Identify which cell holds the provided text, then report its [x, y] central coordinate. 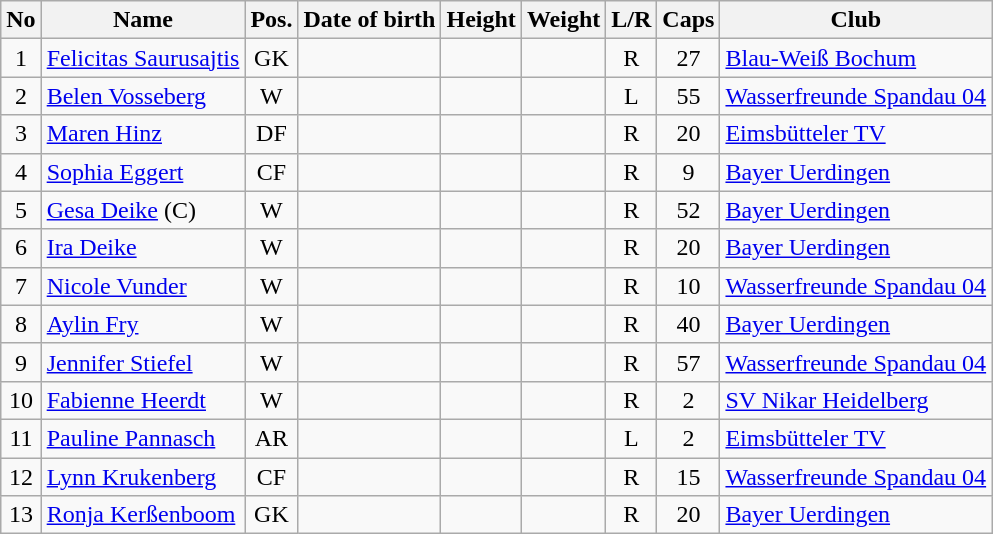
Aylin Fry [143, 324]
Jennifer Stiefel [143, 362]
27 [688, 58]
Belen Vosseberg [143, 96]
5 [21, 210]
L/R [632, 20]
Nicole Vunder [143, 286]
52 [688, 210]
Weight [563, 20]
1 [21, 58]
Felicitas Saurusajtis [143, 58]
Gesa Deike (C) [143, 210]
Lynn Krukenberg [143, 477]
3 [21, 134]
Ira Deike [143, 248]
Height [481, 20]
15 [688, 477]
12 [21, 477]
Date of birth [370, 20]
AR [272, 438]
55 [688, 96]
Sophia Eggert [143, 172]
Name [143, 20]
13 [21, 515]
Caps [688, 20]
6 [21, 248]
Pauline Pannasch [143, 438]
Pos. [272, 20]
Maren Hinz [143, 134]
40 [688, 324]
11 [21, 438]
DF [272, 134]
7 [21, 286]
8 [21, 324]
Fabienne Heerdt [143, 400]
Club [856, 20]
4 [21, 172]
57 [688, 362]
SV Nikar Heidelberg [856, 400]
Blau-Weiß Bochum [856, 58]
No [21, 20]
Ronja Kerßenboom [143, 515]
